From the cell containing the given text, extract its center point as [x, y] coordinate. 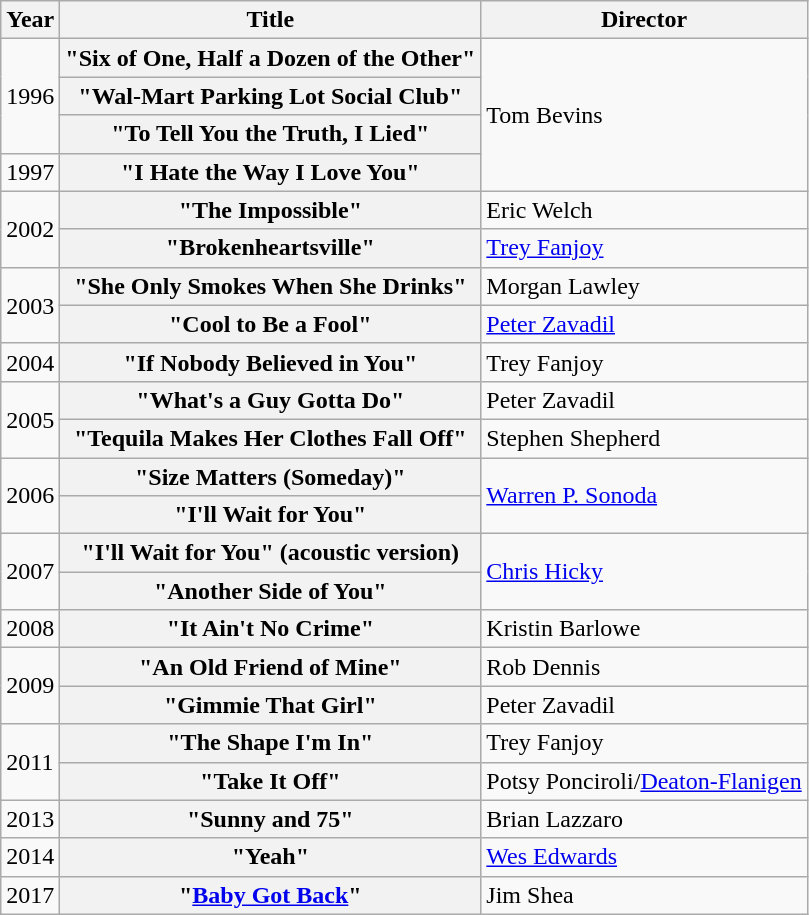
Tom Bevins [644, 115]
"The Impossible" [270, 210]
2003 [30, 305]
1997 [30, 172]
"Another Side of You" [270, 591]
Rob Dennis [644, 667]
"To Tell You the Truth, I Lied" [270, 134]
"The Shape I'm In" [270, 743]
Jim Shea [644, 895]
2002 [30, 229]
"What's a Guy Gotta Do" [270, 400]
"Size Matters (Someday)" [270, 477]
"Sunny and 75" [270, 819]
"I'll Wait for You" [270, 515]
2004 [30, 362]
"Baby Got Back" [270, 895]
"An Old Friend of Mine" [270, 667]
Wes Edwards [644, 857]
"Six of One, Half a Dozen of the Other" [270, 58]
"I'll Wait for You" (acoustic version) [270, 553]
Year [30, 20]
Kristin Barlowe [644, 629]
2009 [30, 686]
Brian Lazzaro [644, 819]
"Cool to Be a Fool" [270, 324]
"Gimmie That Girl" [270, 705]
Stephen Shepherd [644, 438]
2006 [30, 496]
2011 [30, 762]
Potsy Ponciroli/Deaton-Flanigen [644, 781]
Chris Hicky [644, 572]
2005 [30, 419]
1996 [30, 96]
Director [644, 20]
2017 [30, 895]
2013 [30, 819]
Title [270, 20]
"It Ain't No Crime" [270, 629]
"Tequila Makes Her Clothes Fall Off" [270, 438]
Warren P. Sonoda [644, 496]
"Yeah" [270, 857]
"Wal-Mart Parking Lot Social Club" [270, 96]
Eric Welch [644, 210]
"She Only Smokes When She Drinks" [270, 286]
"I Hate the Way I Love You" [270, 172]
2014 [30, 857]
"If Nobody Believed in You" [270, 362]
"Take It Off" [270, 781]
Morgan Lawley [644, 286]
2007 [30, 572]
2008 [30, 629]
"Brokenheartsville" [270, 248]
